Scan for the cell matching the given text and deliver its (x, y) coordinate at center. 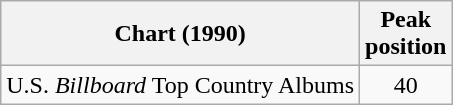
Peakposition (406, 34)
40 (406, 85)
Chart (1990) (180, 34)
U.S. Billboard Top Country Albums (180, 85)
